Scan for the cell matching the given text and deliver its (x, y) coordinate at center. 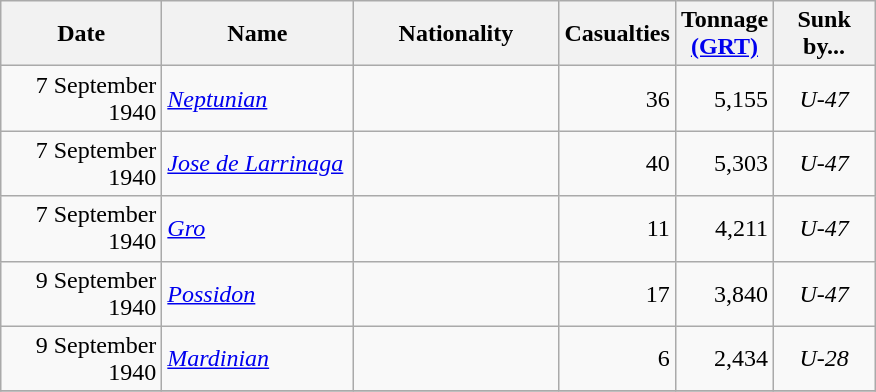
Casualties (617, 34)
6 (617, 358)
Name (258, 34)
Tonnage (GRT) (724, 34)
Gro (258, 228)
2,434 (724, 358)
Sunk by... (824, 34)
Nationality (456, 34)
Mardinian (258, 358)
Date (82, 34)
4,211 (724, 228)
Neptunian (258, 98)
40 (617, 164)
Possidon (258, 294)
36 (617, 98)
5,155 (724, 98)
17 (617, 294)
11 (617, 228)
5,303 (724, 164)
Jose de Larrinaga (258, 164)
U-28 (824, 358)
3,840 (724, 294)
